Search for the cell housing the specified text and yield its (X, Y) center coordinate. 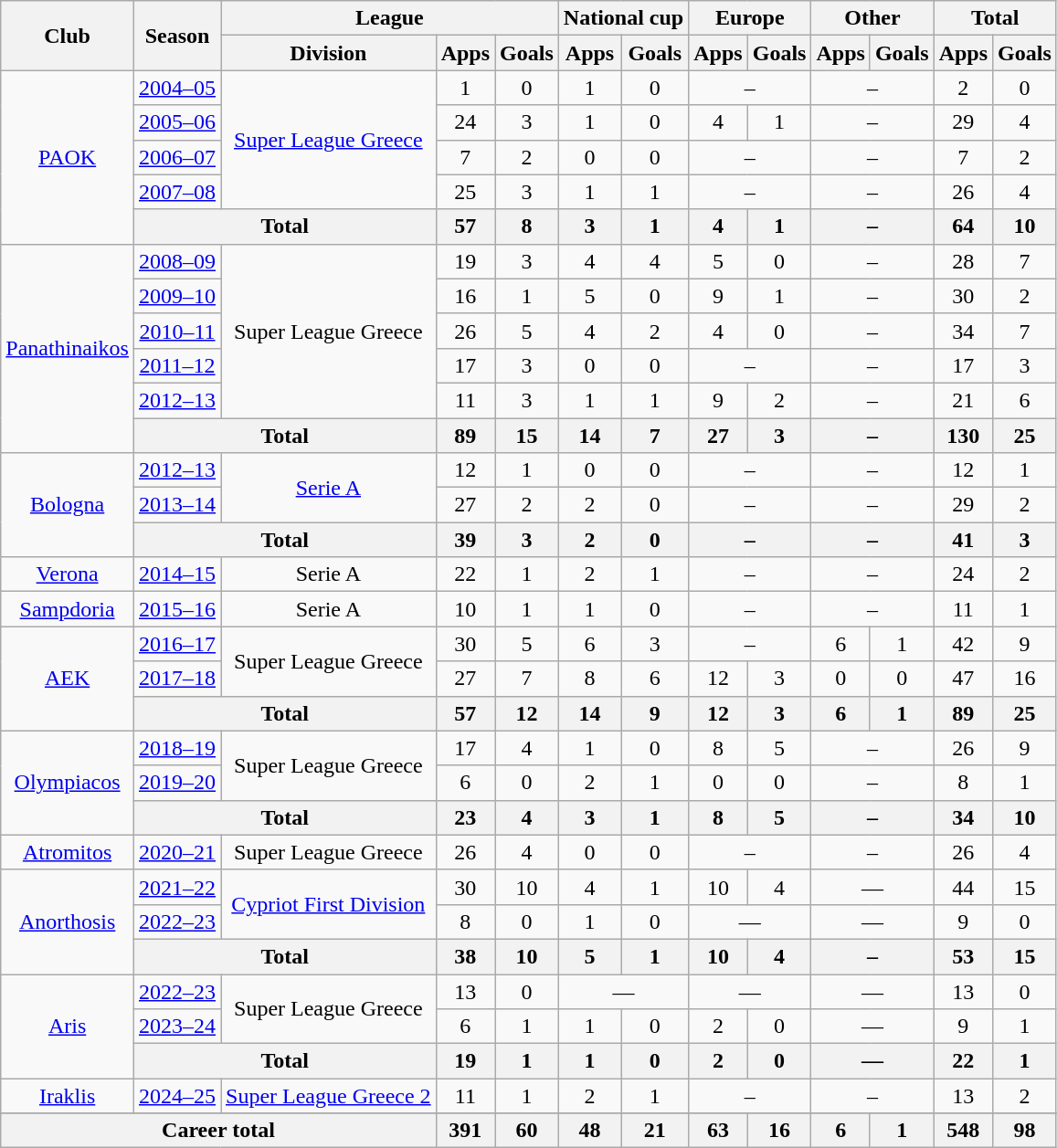
2011–12 (177, 365)
2017–18 (177, 679)
Division (329, 53)
130 (963, 436)
Europe (750, 18)
Season (177, 36)
2007–08 (177, 192)
48 (589, 1131)
60 (527, 1131)
53 (963, 956)
2016–17 (177, 644)
AEK (68, 679)
38 (465, 956)
Atromitos (68, 852)
National cup (623, 18)
41 (963, 540)
Career total (218, 1131)
Other (872, 18)
47 (963, 679)
2019–20 (177, 783)
Aris (68, 1026)
2005–06 (177, 122)
Iraklis (68, 1096)
391 (465, 1131)
Olympiacos (68, 783)
2018–19 (177, 748)
2008–09 (177, 261)
Sampdoria (68, 609)
2004–05 (177, 88)
2010–11 (177, 331)
Bologna (68, 505)
548 (963, 1131)
Panathinaikos (68, 348)
2021–22 (177, 887)
2023–24 (177, 1027)
Super League Greece 2 (329, 1096)
63 (718, 1131)
64 (963, 226)
2015–16 (177, 609)
98 (1025, 1131)
39 (465, 540)
28 (963, 261)
23 (465, 817)
2009–10 (177, 296)
2006–07 (177, 157)
2014–15 (177, 574)
2020–21 (177, 852)
2013–14 (177, 505)
PAOK (68, 157)
Club (68, 36)
Verona (68, 574)
44 (963, 887)
2024–25 (177, 1096)
League (390, 18)
Cypriot First Division (329, 904)
Anorthosis (68, 922)
42 (963, 644)
